Find where the given text appears and provide that cell's center as [X, Y] coordinate. 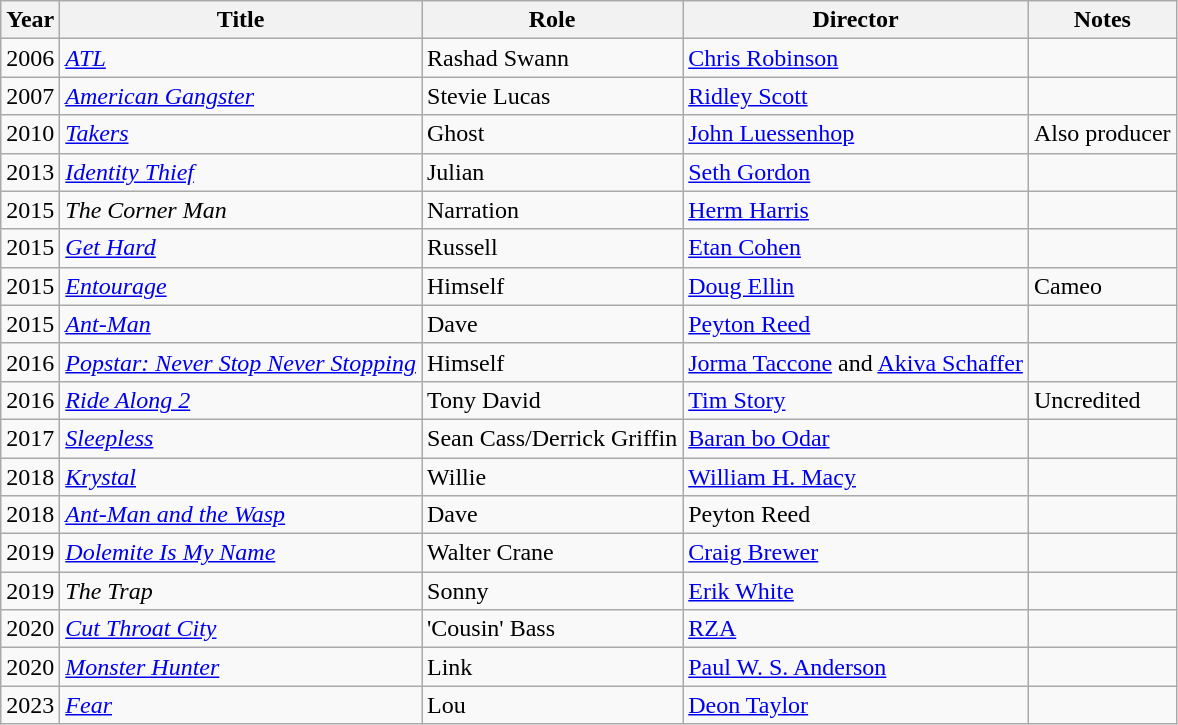
Tim Story [856, 400]
Dolemite Is My Name [241, 553]
Lou [552, 705]
2010 [30, 134]
John Luessenhop [856, 134]
Link [552, 667]
Cameo [1102, 286]
RZA [856, 629]
Sean Cass/Derrick Griffin [552, 438]
Walter Crane [552, 553]
Sleepless [241, 438]
Uncredited [1102, 400]
Willie [552, 477]
Etan Cohen [856, 248]
Monster Hunter [241, 667]
Notes [1102, 20]
Baran bo Odar [856, 438]
Ghost [552, 134]
Narration [552, 210]
2006 [30, 58]
2017 [30, 438]
Sonny [552, 591]
2013 [30, 172]
Julian [552, 172]
Title [241, 20]
Jorma Taccone and Akiva Schaffer [856, 362]
Erik White [856, 591]
Takers [241, 134]
Paul W. S. Anderson [856, 667]
Ant-Man and the Wasp [241, 515]
The Trap [241, 591]
Ride Along 2 [241, 400]
Seth Gordon [856, 172]
Chris Robinson [856, 58]
ATL [241, 58]
Tony David [552, 400]
Ridley Scott [856, 96]
Doug Ellin [856, 286]
The Corner Man [241, 210]
American Gangster [241, 96]
William H. Macy [856, 477]
Entourage [241, 286]
Get Hard [241, 248]
Identity Thief [241, 172]
Rashad Swann [552, 58]
Ant-Man [241, 324]
Role [552, 20]
Director [856, 20]
Cut Throat City [241, 629]
2023 [30, 705]
Krystal [241, 477]
Deon Taylor [856, 705]
Stevie Lucas [552, 96]
2007 [30, 96]
Fear [241, 705]
Popstar: Never Stop Never Stopping [241, 362]
Russell [552, 248]
Also producer [1102, 134]
Craig Brewer [856, 553]
'Cousin' Bass [552, 629]
Herm Harris [856, 210]
Year [30, 20]
